Pinpoint the cell where the given text exists, returning its (X, Y) midpoint coordinate. 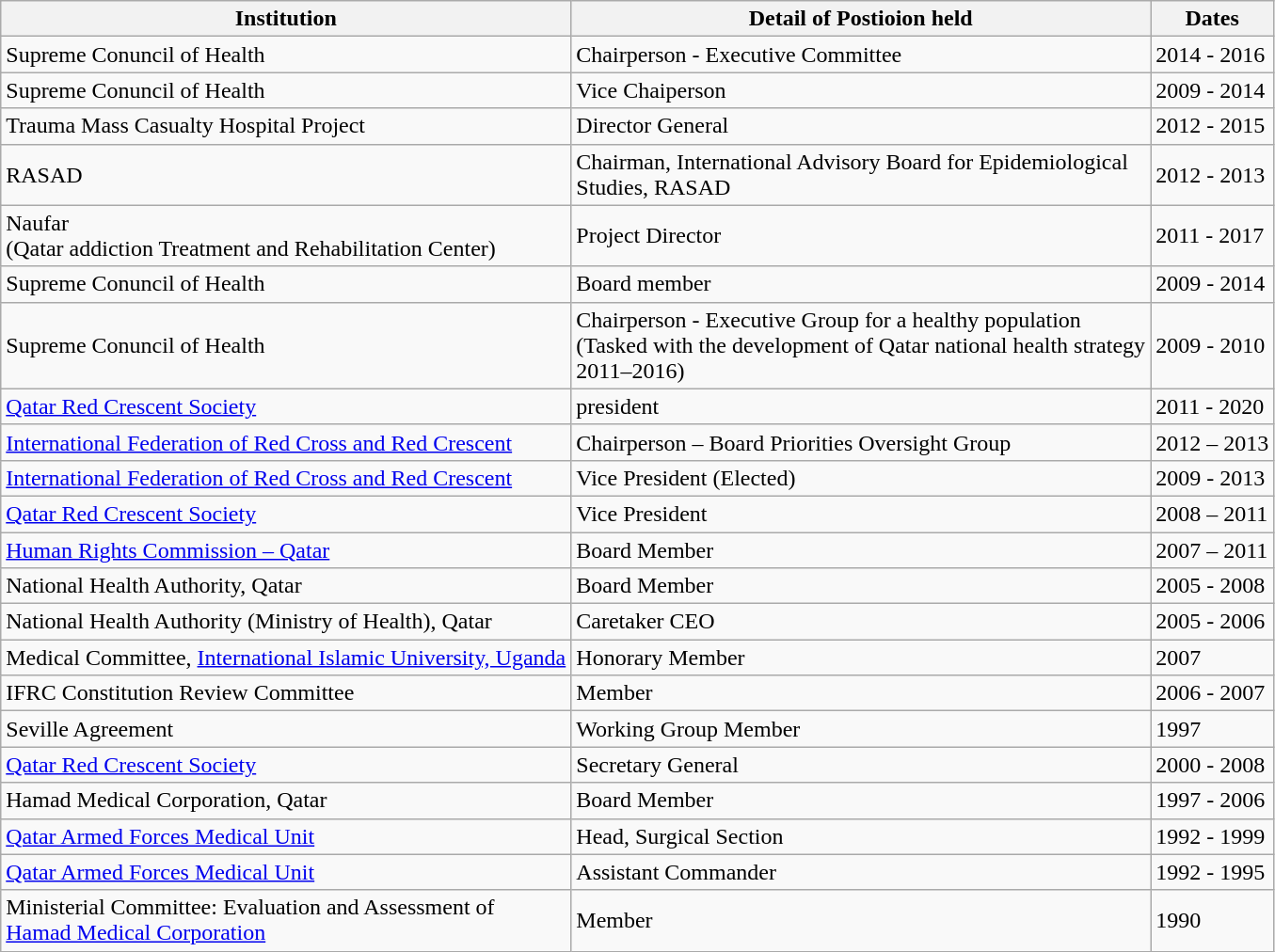
1992 - 1995 (1212, 872)
Working Group Member (861, 729)
Board member (861, 284)
Honorary Member (861, 658)
2008 – 2011 (1212, 514)
Vice Chaiperson (861, 90)
Trauma Mass Casualty Hospital Project (286, 126)
president (861, 406)
Human Rights Commission – Qatar (286, 550)
Assistant Commander (861, 872)
Hamad Medical Corporation, Qatar (286, 801)
Detail of Postioion held (861, 19)
National Health Authority, Qatar (286, 586)
2012 - 2015 (1212, 126)
Chairperson - Executive Committee (861, 55)
2014 - 2016 (1212, 55)
Director General (861, 126)
2007 – 2011 (1212, 550)
2000 - 2008 (1212, 765)
Medical Committee, International Islamic University, Uganda (286, 658)
Secretary General (861, 765)
IFRC Constitution Review Committee (286, 693)
2009 - 2010 (1212, 345)
1992 - 1999 (1212, 836)
Chairperson - Executive Group for a healthy population(Tasked with the development of Qatar national health strategy2011–2016) (861, 345)
Naufar(Qatar addiction Treatment and Rehabilitation Center) (286, 235)
2007 (1212, 658)
Project Director (861, 235)
2006 - 2007 (1212, 693)
Seville Agreement (286, 729)
Vice President (861, 514)
2005 - 2008 (1212, 586)
1990 (1212, 920)
Chairperson – Board Priorities Oversight Group (861, 442)
Head, Surgical Section (861, 836)
RASAD (286, 175)
2011 - 2020 (1212, 406)
Vice President (Elected) (861, 478)
1997 (1212, 729)
2012 – 2013 (1212, 442)
Ministerial Committee: Evaluation and Assessment ofHamad Medical Corporation (286, 920)
2011 - 2017 (1212, 235)
2009 - 2013 (1212, 478)
Institution (286, 19)
Chairman, International Advisory Board for EpidemiologicalStudies, RASAD (861, 175)
National Health Authority (Ministry of Health), Qatar (286, 622)
Caretaker CEO (861, 622)
2012 - 2013 (1212, 175)
1997 - 2006 (1212, 801)
Dates (1212, 19)
2005 - 2006 (1212, 622)
